Detect which cell encompasses the target text, then output its [x, y] center coordinate. 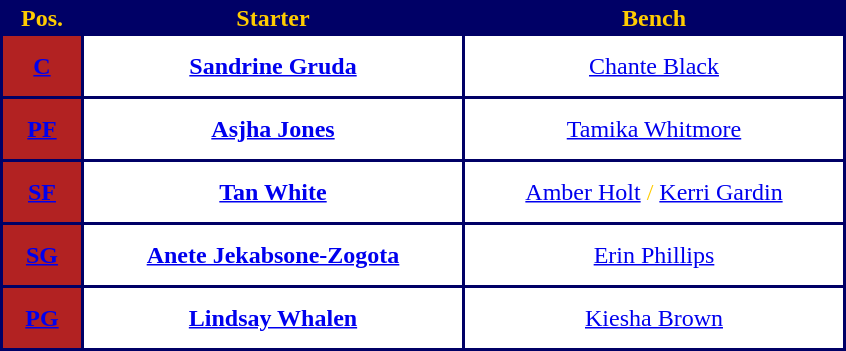
Erin Phillips [654, 255]
Lindsay Whalen [273, 318]
Amber Holt / Kerri Gardin [654, 192]
C [42, 66]
Pos. [42, 18]
SG [42, 255]
Kiesha Brown [654, 318]
PG [42, 318]
PF [42, 129]
Tamika Whitmore [654, 129]
Starter [273, 18]
Bench [654, 18]
Asjha Jones [273, 129]
Anete Jekabsone-Zogota [273, 255]
Tan White [273, 192]
SF [42, 192]
Chante Black [654, 66]
Sandrine Gruda [273, 66]
